Output the [X, Y] coordinate of the center of the cell containing the given text.  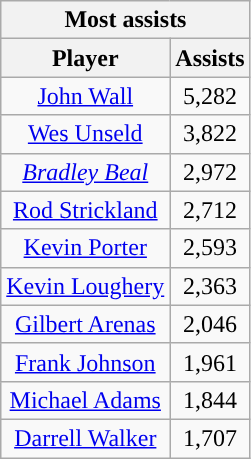
Frank Johnson [86, 362]
1,707 [210, 438]
2,972 [210, 172]
Most assists [126, 20]
Assists [210, 58]
Bradley Beal [86, 172]
Wes Unseld [86, 134]
3,822 [210, 134]
Gilbert Arenas [86, 324]
Kevin Loughery [86, 286]
2,046 [210, 324]
Rod Strickland [86, 210]
2,712 [210, 210]
2,363 [210, 286]
Kevin Porter [86, 248]
5,282 [210, 96]
Player [86, 58]
John Wall [86, 96]
1,844 [210, 400]
Michael Adams [86, 400]
2,593 [210, 248]
1,961 [210, 362]
Darrell Walker [86, 438]
